Determine the [X, Y] coordinate at the center of the cell enclosing the given text.  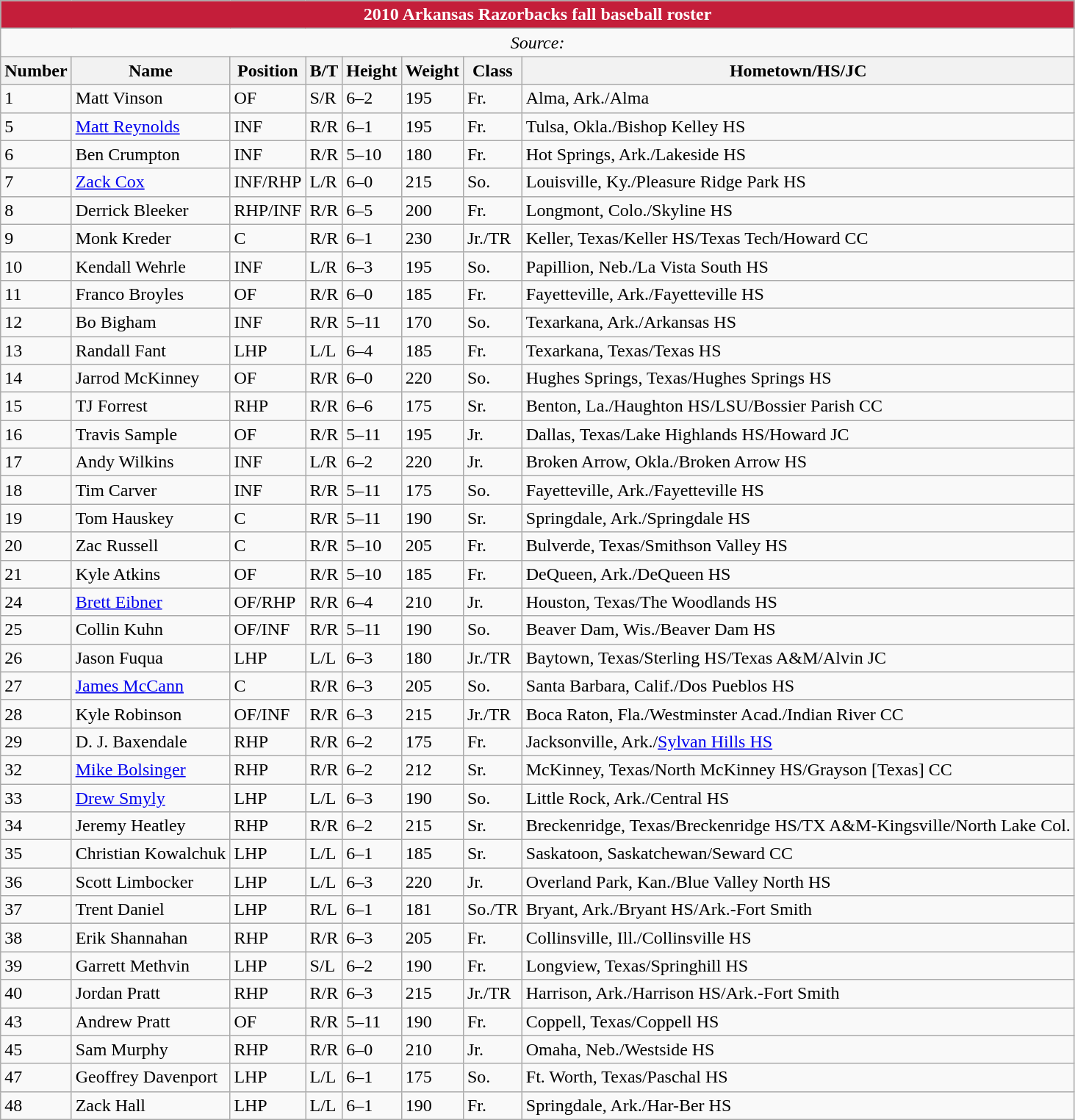
26 [36, 658]
17 [36, 462]
Jason Fuqua [151, 658]
OF/RHP [267, 602]
S/R [324, 98]
6 [36, 154]
Number [36, 71]
Longmont, Colo./Skyline HS [798, 210]
16 [36, 434]
Trent Daniel [151, 910]
Texarkana, Texas/Texas HS [798, 351]
Longview, Texas/Springhill HS [798, 966]
36 [36, 882]
Class [492, 71]
Franco Broyles [151, 294]
48 [36, 1105]
R/L [324, 910]
Hometown/HS/JC [798, 71]
27 [36, 686]
Breckenridge, Texas/Breckenridge HS/TX A&M-Kingsville/North Lake Col. [798, 826]
13 [36, 351]
Springdale, Ark./Springdale HS [798, 518]
Tom Hauskey [151, 518]
170 [432, 322]
Santa Barbara, Calif./Dos Pueblos HS [798, 686]
Scott Limbocker [151, 882]
Overland Park, Kan./Blue Valley North HS [798, 882]
24 [36, 602]
Brett Eibner [151, 602]
19 [36, 518]
45 [36, 1049]
Omaha, Neb./Westside HS [798, 1049]
7 [36, 182]
D. J. Baxendale [151, 742]
Tulsa, Okla./Bishop Kelley HS [798, 126]
Jacksonville, Ark./Sylvan Hills HS [798, 742]
Jarrod McKinney [151, 378]
Benton, La./Haughton HS/LSU/Bossier Parish CC [798, 406]
43 [36, 1022]
212 [432, 769]
Christian Kowalchuk [151, 854]
INF/RHP [267, 182]
47 [36, 1077]
Name [151, 71]
6–6 [372, 406]
32 [36, 769]
Position [267, 71]
Matt Vinson [151, 98]
Kyle Atkins [151, 574]
Randall Fant [151, 351]
2010 Arkansas Razorbacks fall baseball roster [538, 15]
Weight [432, 71]
Dallas, Texas/Lake Highlands HS/Howard JC [798, 434]
Ft. Worth, Texas/Paschal HS [798, 1077]
Coppell, Texas/Coppell HS [798, 1022]
B/T [324, 71]
5 [36, 126]
230 [432, 238]
Andrew Pratt [151, 1022]
15 [36, 406]
Mike Bolsinger [151, 769]
Tim Carver [151, 490]
Kendall Wehrle [151, 266]
Jordan Pratt [151, 994]
Derrick Bleeker [151, 210]
Boca Raton, Fla./Westminster Acad./Indian River CC [798, 714]
39 [36, 966]
Zack Cox [151, 182]
Keller, Texas/Keller HS/Texas Tech/Howard CC [798, 238]
Springdale, Ark./Har-Ber HS [798, 1105]
35 [36, 854]
40 [36, 994]
Harrison, Ark./Harrison HS/Ark.-Fort Smith [798, 994]
James McCann [151, 686]
Source: [538, 43]
33 [36, 797]
25 [36, 630]
Erik Shannahan [151, 938]
RHP/INF [267, 210]
Kyle Robinson [151, 714]
Hot Springs, Ark./Lakeside HS [798, 154]
Bryant, Ark./Bryant HS/Ark.-Fort Smith [798, 910]
181 [432, 910]
Drew Smyly [151, 797]
18 [36, 490]
Collinsville, Ill./Collinsville HS [798, 938]
1 [36, 98]
Collin Kuhn [151, 630]
Louisville, Ky./Pleasure Ridge Park HS [798, 182]
DeQueen, Ark./DeQueen HS [798, 574]
Jeremy Heatley [151, 826]
14 [36, 378]
20 [36, 546]
9 [36, 238]
Houston, Texas/The Woodlands HS [798, 602]
Zac Russell [151, 546]
Saskatoon, Saskatchewan/Seward CC [798, 854]
TJ Forrest [151, 406]
Papillion, Neb./La Vista South HS [798, 266]
S/L [324, 966]
Beaver Dam, Wis./Beaver Dam HS [798, 630]
Ben Crumpton [151, 154]
Baytown, Texas/Sterling HS/Texas A&M/Alvin JC [798, 658]
6–5 [372, 210]
Monk Kreder [151, 238]
11 [36, 294]
37 [36, 910]
12 [36, 322]
8 [36, 210]
Zack Hall [151, 1105]
So./TR [492, 910]
34 [36, 826]
Bo Bigham [151, 322]
10 [36, 266]
Travis Sample [151, 434]
McKinney, Texas/North McKinney HS/Grayson [Texas] CC [798, 769]
38 [36, 938]
200 [432, 210]
29 [36, 742]
Alma, Ark./Alma [798, 98]
Broken Arrow, Okla./Broken Arrow HS [798, 462]
Matt Reynolds [151, 126]
Hughes Springs, Texas/Hughes Springs HS [798, 378]
21 [36, 574]
Sam Murphy [151, 1049]
Garrett Methvin [151, 966]
Andy Wilkins [151, 462]
Texarkana, Ark./Arkansas HS [798, 322]
Little Rock, Ark./Central HS [798, 797]
Geoffrey Davenport [151, 1077]
28 [36, 714]
Bulverde, Texas/Smithson Valley HS [798, 546]
Height [372, 71]
